Return the [x, y] coordinate for the center point of the cell that contains the specified text.  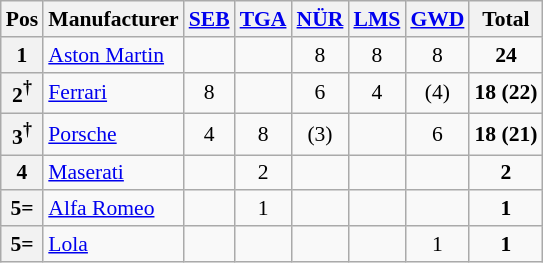
GWD [437, 19]
LMS [376, 19]
24 [506, 55]
18 (22) [506, 92]
(3) [320, 134]
NÜR [320, 19]
Maserati [113, 173]
SEB [210, 19]
Lola [113, 244]
Total [506, 19]
Manufacturer [113, 19]
3† [22, 134]
18 (21) [506, 134]
2† [22, 92]
Alfa Romeo [113, 209]
Aston Martin [113, 55]
(4) [437, 92]
Ferrari [113, 92]
TGA [264, 19]
Pos [22, 19]
Porsche [113, 134]
